Determine the (x, y) coordinate at the center of the cell enclosing the given text.  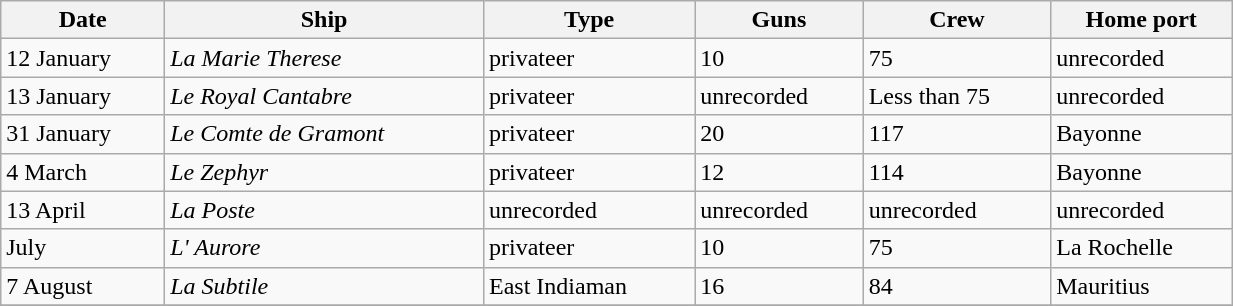
Le Comte de Gramont (324, 134)
Guns (780, 20)
4 March (83, 172)
East Indiaman (588, 286)
114 (957, 172)
Crew (957, 20)
La Marie Therese (324, 58)
84 (957, 286)
L' Aurore (324, 248)
12 (780, 172)
16 (780, 286)
Mauritius (1142, 286)
La Subtile (324, 286)
117 (957, 134)
20 (780, 134)
Date (83, 20)
7 August (83, 286)
July (83, 248)
31 January (83, 134)
13 January (83, 96)
Type (588, 20)
Ship (324, 20)
La Poste (324, 210)
12 January (83, 58)
Home port (1142, 20)
Less than 75 (957, 96)
Le Zephyr (324, 172)
13 April (83, 210)
Le Royal Cantabre (324, 96)
La Rochelle (1142, 248)
